Identify which cell holds the provided text, then report its (x, y) central coordinate. 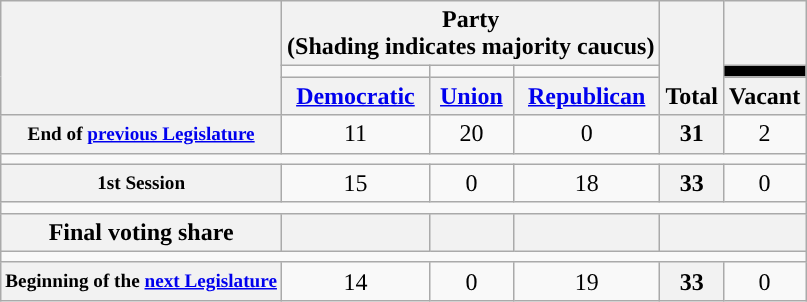
15 (356, 183)
19 (586, 281)
2 (764, 134)
Total (692, 58)
31 (692, 134)
Union (471, 96)
1st Session (142, 183)
18 (586, 183)
Republican (586, 96)
End of previous Legislature (142, 134)
Democratic (356, 96)
Final voting share (142, 232)
Party (Shading indicates majority caucus) (471, 34)
11 (356, 134)
14 (356, 281)
Vacant (764, 96)
Beginning of the next Legislature (142, 281)
20 (471, 134)
